Capture the cell that displays the provided text and extract its [x, y] central coordinate. 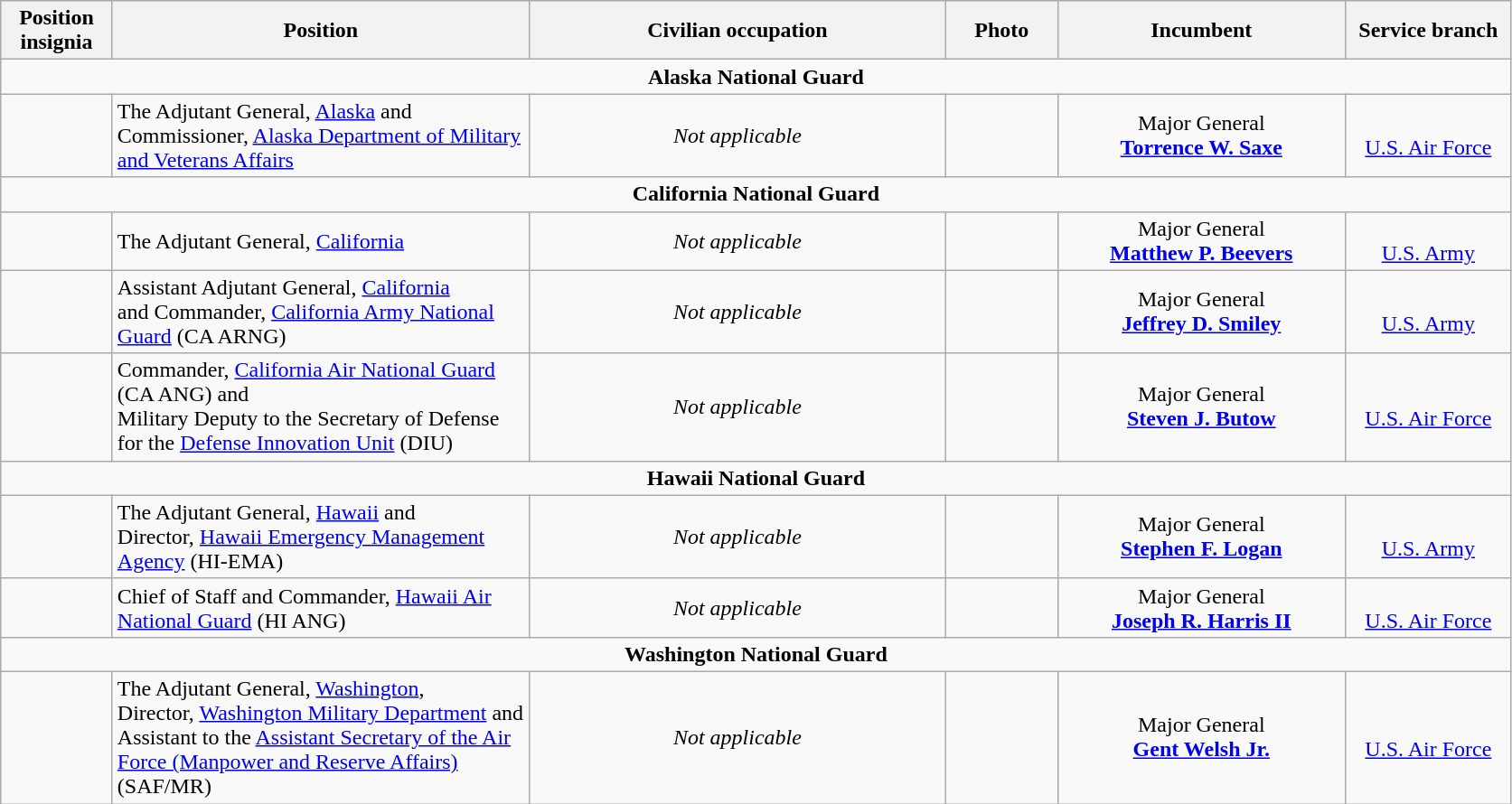
Position insignia [57, 31]
Major GeneralStephen F. Logan [1202, 537]
Hawaii National Guard [756, 478]
Major GeneralSteven J. Butow [1202, 407]
Washington National Guard [756, 654]
Commander, California Air National Guard (CA ANG) andMilitary Deputy to the Secretary of Defense for the Defense Innovation Unit (DIU) [320, 407]
The Adjutant General, Hawaii andDirector, Hawaii Emergency Management Agency (HI-EMA) [320, 537]
Alaska National Guard [756, 77]
The Adjutant General, California [320, 240]
Incumbent [1202, 31]
California National Guard [756, 194]
Assistant Adjutant General, Californiaand Commander, California Army National Guard (CA ARNG) [320, 312]
Major GeneralTorrence W. Saxe [1202, 136]
Civilian occupation [737, 31]
Chief of Staff and Commander, Hawaii Air National Guard (HI ANG) [320, 607]
Major GeneralJeffrey D. Smiley [1202, 312]
Position [320, 31]
Major GeneralJoseph R. Harris II [1202, 607]
Major GeneralGent Welsh Jr. [1202, 737]
The Adjutant General, Alaska andCommissioner, Alaska Department of Military and Veterans Affairs [320, 136]
Service branch [1429, 31]
Photo [1001, 31]
Major GeneralMatthew P. Beevers [1202, 240]
